Determine the [X, Y] coordinate at the center of the cell enclosing the given text.  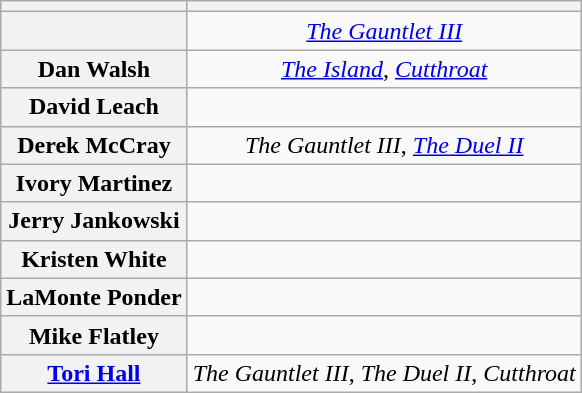
Ivory Martinez [94, 183]
LaMonte Ponder [94, 297]
Mike Flatley [94, 335]
Dan Walsh [94, 69]
The Island, Cutthroat [384, 69]
Derek McCray [94, 145]
The Gauntlet III, The Duel II, Cutthroat [384, 373]
The Gauntlet III, The Duel II [384, 145]
David Leach [94, 107]
The Gauntlet III [384, 31]
Tori Hall [94, 373]
Jerry Jankowski [94, 221]
Kristen White [94, 259]
